Find where the given text appears and provide that cell's center as (x, y) coordinate. 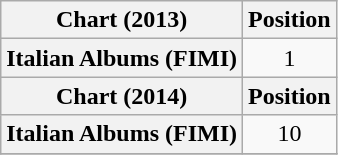
Chart (2014) (122, 96)
10 (290, 134)
Chart (2013) (122, 20)
1 (290, 58)
